Find where the given text appears and provide that cell's center as (x, y) coordinate. 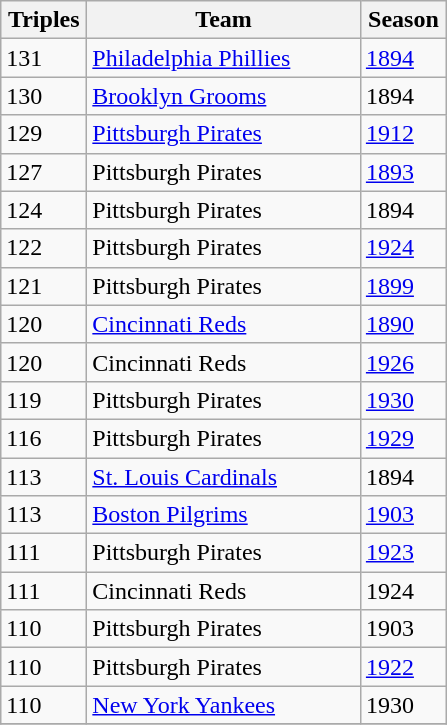
124 (44, 210)
1922 (403, 667)
Philadelphia Phillies (224, 58)
Triples (44, 20)
1926 (403, 362)
1899 (403, 286)
121 (44, 286)
119 (44, 400)
116 (44, 438)
Season (403, 20)
1893 (403, 172)
1890 (403, 324)
1923 (403, 553)
Boston Pilgrims (224, 515)
New York Yankees (224, 705)
127 (44, 172)
St. Louis Cardinals (224, 477)
1912 (403, 134)
Brooklyn Grooms (224, 96)
131 (44, 58)
1929 (403, 438)
Team (224, 20)
129 (44, 134)
122 (44, 248)
130 (44, 96)
